From the cell containing the given text, extract its center point as [x, y] coordinate. 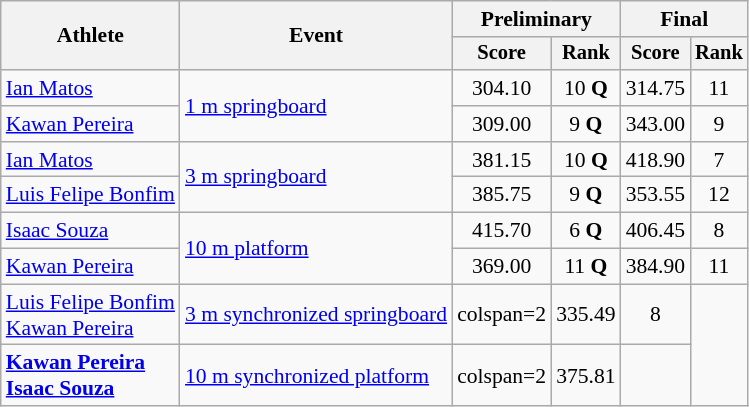
11 Q [586, 267]
304.10 [502, 88]
Kawan Pereira Isaac Souza [90, 376]
7 [719, 160]
12 [719, 195]
Preliminary [536, 19]
Athlete [90, 36]
Luis Felipe Bonfim [90, 195]
314.75 [656, 88]
10 m synchronized platform [316, 376]
353.55 [656, 195]
Event [316, 36]
385.75 [502, 195]
343.00 [656, 124]
10 m platform [316, 248]
381.15 [502, 160]
309.00 [502, 124]
369.00 [502, 267]
9 [719, 124]
6 Q [586, 231]
406.45 [656, 231]
384.90 [656, 267]
Final [684, 19]
335.49 [586, 314]
Isaac Souza [90, 231]
375.81 [586, 376]
418.90 [656, 160]
1 m springboard [316, 106]
3 m springboard [316, 178]
Luis Felipe Bonfim Kawan Pereira [90, 314]
415.70 [502, 231]
3 m synchronized springboard [316, 314]
